Find where the given text appears and provide that cell's center as [X, Y] coordinate. 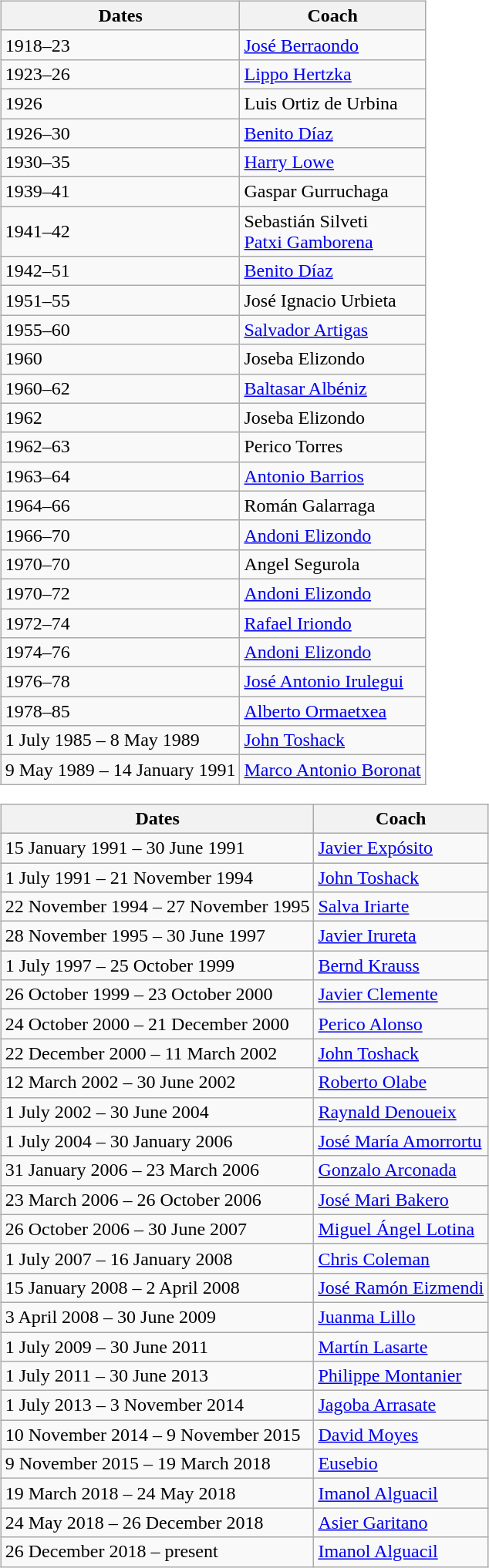
1926–30 [120, 133]
Alberto Ormaetxea [332, 711]
1964–66 [120, 505]
Jagoba Arrasate [401, 1405]
1918–23 [120, 45]
12 March 2002 – 30 June 2002 [157, 1083]
Angel Segurola [332, 564]
José Antonio Irulegui [332, 682]
1926 [120, 103]
1978–85 [120, 711]
Antonio Barrios [332, 476]
28 November 1995 – 30 June 1997 [157, 936]
Martín Lasarte [401, 1346]
Lippo Hertzka [332, 74]
1930–35 [120, 163]
Salva Iriarte [401, 907]
3 April 2008 – 30 June 2009 [157, 1317]
Philippe Montanier [401, 1376]
Raynald Denoueix [401, 1112]
1 July 2009 – 30 June 2011 [157, 1346]
1 July 1991 – 21 November 1994 [157, 878]
19 March 2018 – 24 May 2018 [157, 1493]
1951–55 [120, 301]
1962 [120, 418]
Marco Antonio Boronat [332, 770]
Javier Clemente [401, 995]
1970–72 [120, 593]
1923–26 [120, 74]
1 July 1985 – 8 May 1989 [120, 740]
Chris Coleman [401, 1258]
Juanma Lillo [401, 1317]
Luis Ortiz de Urbina [332, 103]
Gaspar Gurruchaga [332, 192]
Perico Torres [332, 447]
1 July 2013 – 3 November 2014 [157, 1405]
Rafael Iriondo [332, 623]
Román Galarraga [332, 505]
1976–78 [120, 682]
23 March 2006 – 26 October 2006 [157, 1200]
22 November 1994 – 27 November 1995 [157, 907]
15 January 1991 – 30 June 1991 [157, 848]
José María Amorrortu [401, 1141]
David Moyes [401, 1435]
Gonzalo Arconada [401, 1170]
José Mari Bakero [401, 1200]
22 December 2000 – 11 March 2002 [157, 1053]
1974–76 [120, 653]
26 October 1999 – 23 October 2000 [157, 995]
26 October 2006 – 30 June 2007 [157, 1229]
1939–41 [120, 192]
1 July 2011 – 30 June 2013 [157, 1376]
Javier Expósito [401, 848]
Javier Irureta [401, 936]
31 January 2006 – 23 March 2006 [157, 1170]
24 October 2000 – 21 December 2000 [157, 1024]
Miguel Ángel Lotina [401, 1229]
José Berraondo [332, 45]
Bernd Krauss [401, 965]
1970–70 [120, 564]
José Ignacio Urbieta [332, 301]
1942–51 [120, 271]
Baltasar Albéniz [332, 388]
9 November 2015 – 19 March 2018 [157, 1464]
Asier Garitano [401, 1523]
15 January 2008 – 2 April 2008 [157, 1288]
1 July 2007 – 16 January 2008 [157, 1258]
9 May 1989 – 14 January 1991 [120, 770]
José Ramón Eizmendi [401, 1288]
26 December 2018 – present [157, 1552]
1 July 2002 – 30 June 2004 [157, 1112]
Sebastián Silveti Patxi Gamborena [332, 231]
1960–62 [120, 388]
1 July 1997 – 25 October 1999 [157, 965]
24 May 2018 – 26 December 2018 [157, 1523]
1962–63 [120, 447]
1 July 2004 – 30 January 2006 [157, 1141]
1972–74 [120, 623]
Roberto Olabe [401, 1083]
1955–60 [120, 330]
Eusebio [401, 1464]
1960 [120, 359]
Harry Lowe [332, 163]
1941–42 [120, 231]
Salvador Artigas [332, 330]
Perico Alonso [401, 1024]
1966–70 [120, 535]
1963–64 [120, 476]
10 November 2014 – 9 November 2015 [157, 1435]
